Determine the (X, Y) coordinate at the center of the cell enclosing the given text.  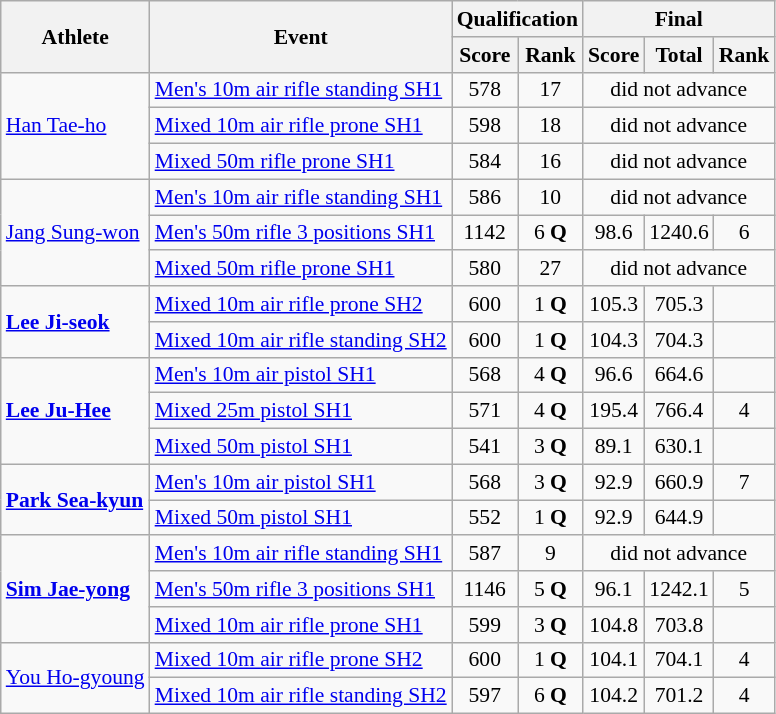
Mixed 25m pistol SH1 (301, 411)
660.9 (678, 482)
580 (485, 269)
104.2 (614, 696)
586 (485, 197)
89.1 (614, 447)
Jang Sung-won (76, 232)
664.6 (678, 375)
Han Tae-ho (76, 126)
587 (485, 554)
1146 (485, 589)
105.3 (614, 304)
104.1 (614, 660)
Lee Ji-seok (76, 322)
You Ho-gyoung (76, 678)
5 (744, 589)
Sim Jae-yong (76, 590)
1240.6 (678, 233)
17 (550, 90)
9 (550, 554)
571 (485, 411)
552 (485, 518)
7 (744, 482)
705.3 (678, 304)
704.3 (678, 340)
Athlete (76, 36)
1142 (485, 233)
597 (485, 696)
5 Q (550, 589)
766.4 (678, 411)
1242.1 (678, 589)
644.9 (678, 518)
6 (744, 233)
27 (550, 269)
96.6 (614, 375)
Event (301, 36)
599 (485, 625)
Total (678, 55)
104.8 (614, 625)
578 (485, 90)
Lee Ju-Hee (76, 410)
10 (550, 197)
541 (485, 447)
703.8 (678, 625)
195.4 (614, 411)
Qualification (518, 19)
584 (485, 162)
96.1 (614, 589)
18 (550, 126)
104.3 (614, 340)
98.6 (614, 233)
704.1 (678, 660)
16 (550, 162)
701.2 (678, 696)
Final (678, 19)
598 (485, 126)
630.1 (678, 447)
Park Sea-kyun (76, 500)
